Scan for the cell matching the given text and deliver its [x, y] coordinate at center. 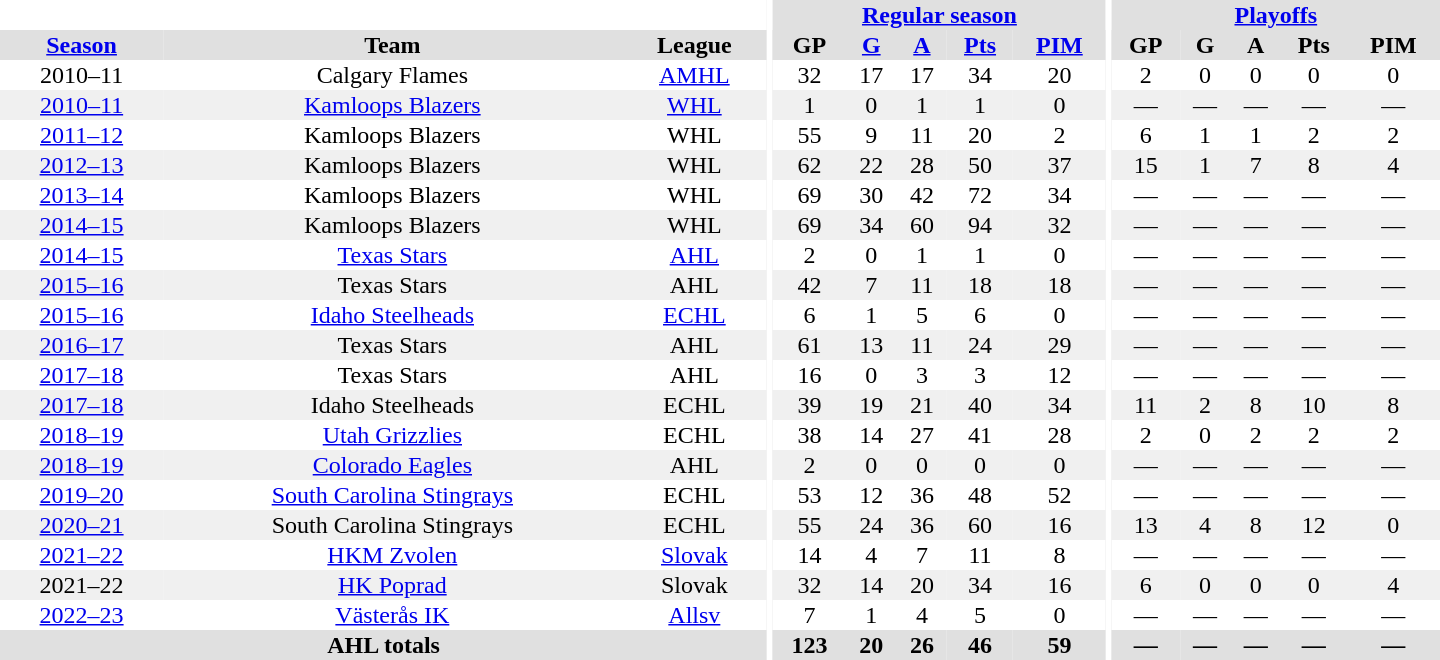
26 [922, 645]
HKM Zvolen [392, 555]
Colorado Eagles [392, 465]
2012–13 [82, 165]
Season [82, 45]
22 [872, 165]
Calgary Flames [392, 75]
Team [392, 45]
61 [810, 345]
15 [1146, 165]
Playoffs [1276, 15]
52 [1060, 495]
30 [872, 195]
62 [810, 165]
48 [980, 495]
37 [1060, 165]
27 [922, 435]
Västerås IK [392, 615]
29 [1060, 345]
AMHL [695, 75]
2022–23 [82, 615]
Utah Grizzlies [392, 435]
50 [980, 165]
AHL totals [384, 645]
38 [810, 435]
72 [980, 195]
2019–20 [82, 495]
59 [1060, 645]
46 [980, 645]
94 [980, 225]
123 [810, 645]
2016–17 [82, 345]
2011–12 [82, 135]
Regular season [940, 15]
41 [980, 435]
League [695, 45]
40 [980, 405]
2013–14 [82, 195]
19 [872, 405]
10 [1314, 405]
39 [810, 405]
21 [922, 405]
2020–21 [82, 525]
53 [810, 495]
HK Poprad [392, 585]
Allsv [695, 615]
9 [872, 135]
